For the text-containing cell, return its midpoint in [x, y] coordinate format. 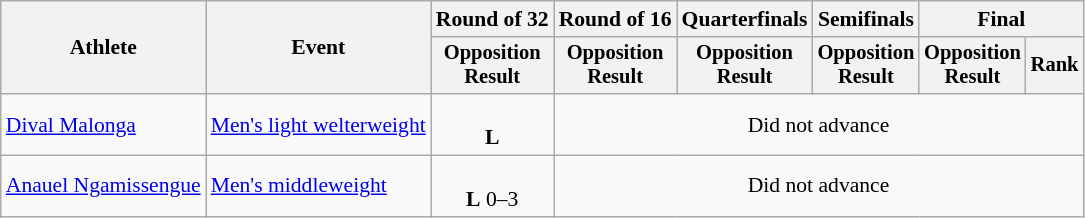
Round of 16 [616, 19]
Quarterfinals [745, 19]
Event [318, 48]
L [492, 124]
Men's middleweight [318, 186]
Rank [1055, 66]
Anauel Ngamissengue [104, 186]
Semifinals [866, 19]
Final [1001, 19]
L 0–3 [492, 186]
Athlete [104, 48]
Men's light welterweight [318, 124]
Round of 32 [492, 19]
Dival Malonga [104, 124]
